Scan for the cell matching the given text and deliver its [X, Y] coordinate at center. 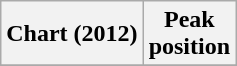
Chart (2012) [72, 34]
Peakposition [189, 34]
